For the text-containing cell, return its midpoint in (X, Y) coordinate format. 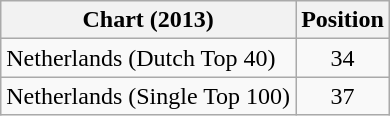
Position (343, 20)
34 (343, 58)
Netherlands (Dutch Top 40) (148, 58)
37 (343, 96)
Chart (2013) (148, 20)
Netherlands (Single Top 100) (148, 96)
